Extract the (X, Y) coordinate from the center of the cell holding the provided text.  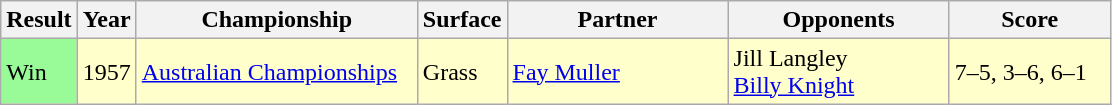
Result (39, 20)
1957 (106, 72)
Surface (462, 20)
Year (106, 20)
Championship (276, 20)
Australian Championships (276, 72)
Score (1030, 20)
Fay Muller (618, 72)
Partner (618, 20)
Jill Langley Billy Knight (838, 72)
Opponents (838, 20)
Grass (462, 72)
7–5, 3–6, 6–1 (1030, 72)
Win (39, 72)
